Return the (x, y) coordinate for the center point of the cell that contains the specified text.  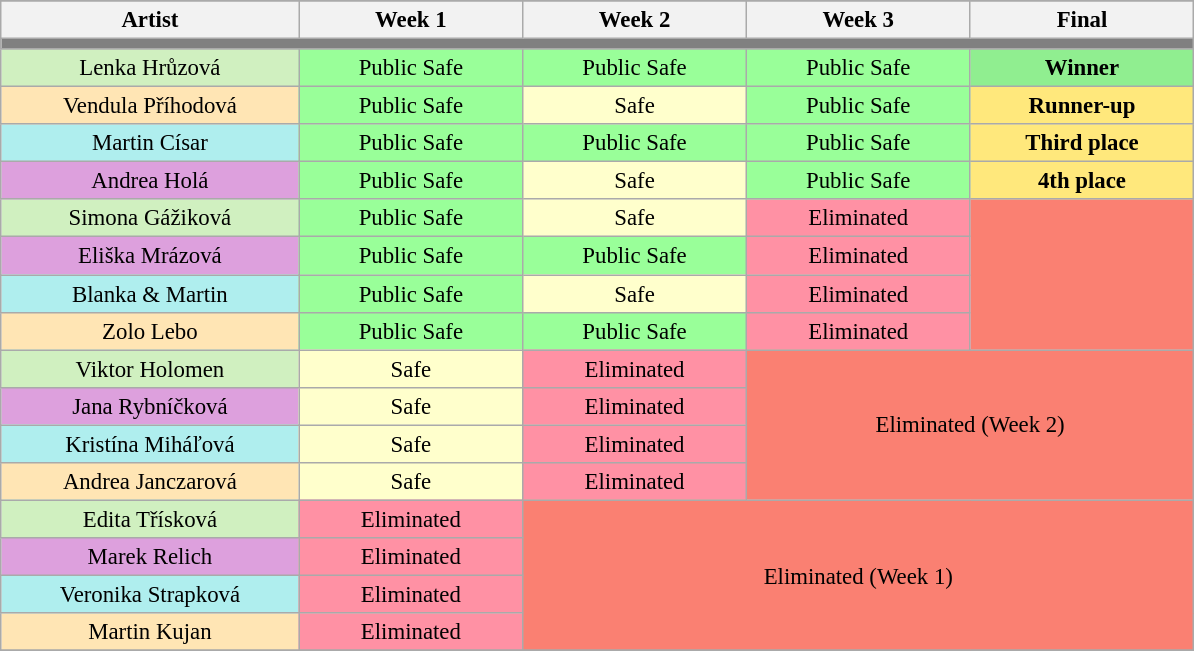
Jana Rybníčková (150, 406)
Martin Císar (150, 143)
Andrea Holá (150, 181)
Final (1082, 20)
Week 1 (411, 20)
Runner-up (1082, 106)
Marek Relich (150, 557)
Eliminated (Week 2) (970, 425)
Andrea Janczarová (150, 482)
4th place (1082, 181)
Blanka & Martin (150, 294)
Third place (1082, 143)
Week 2 (635, 20)
Veronika Strapková (150, 594)
Simona Gážiková (150, 219)
Eliška Mrázová (150, 256)
Zolo Lebo (150, 331)
Martin Kujan (150, 632)
Viktor Holomen (150, 369)
Kristína Miháľová (150, 444)
Lenka Hrůzová (150, 68)
Week 3 (858, 20)
Winner (1082, 68)
Artist (150, 20)
Eliminated (Week 1) (858, 575)
Edita Třísková (150, 519)
Vendula Příhodová (150, 106)
